Output the [X, Y] coordinate of the center of the cell containing the given text.  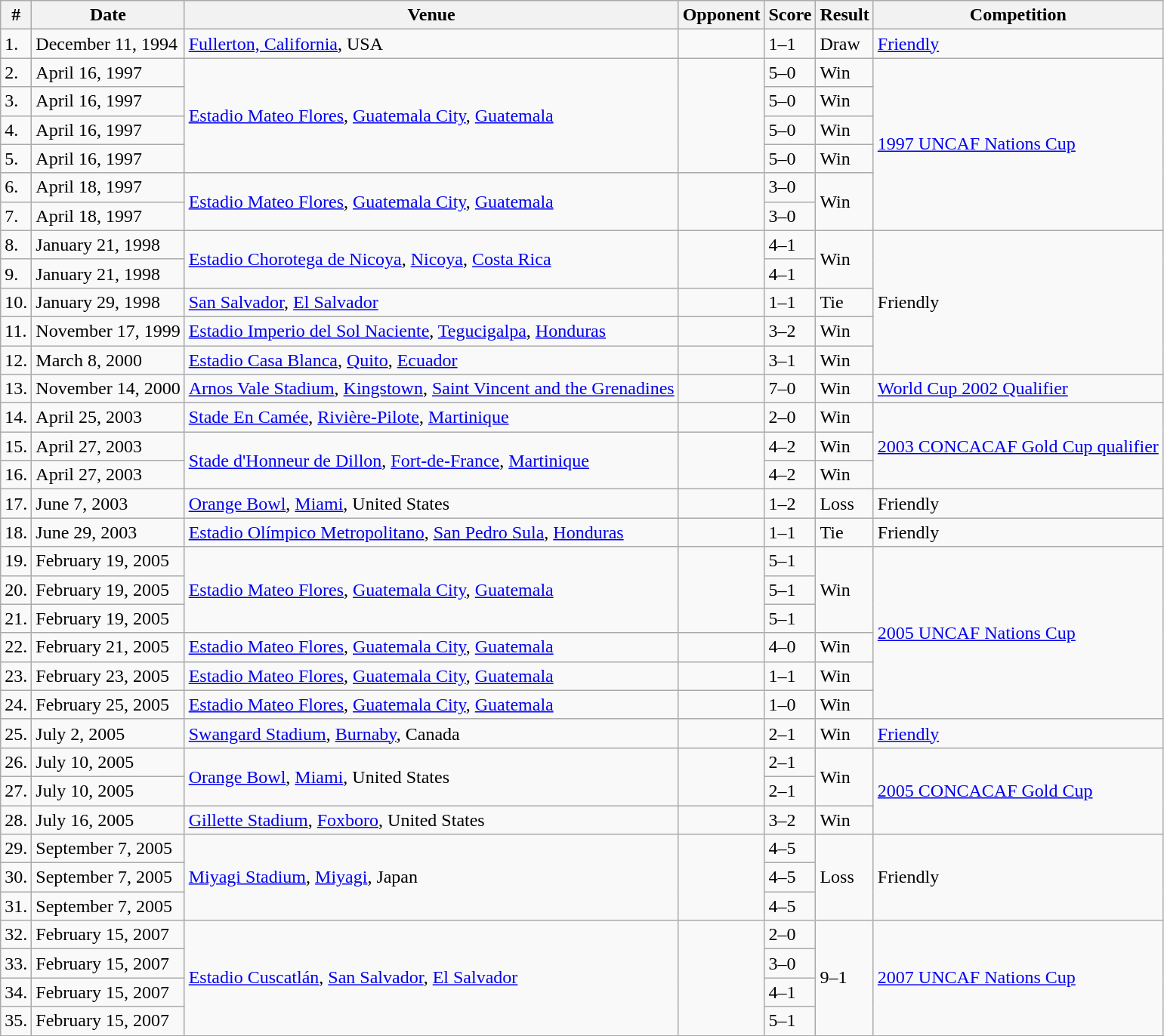
2005 CONCACAF Gold Cup [1018, 791]
Opponent [721, 15]
12. [17, 360]
4–0 [790, 647]
14. [17, 418]
Result [844, 15]
Gillette Stadium, Foxboro, United States [431, 819]
15. [17, 446]
World Cup 2002 Qualifier [1018, 389]
November 14, 2000 [108, 389]
7–0 [790, 389]
17. [17, 504]
November 17, 1999 [108, 331]
February 23, 2005 [108, 676]
February 21, 2005 [108, 647]
2. [17, 72]
9–1 [844, 978]
2007 UNCAF Nations Cup [1018, 978]
25. [17, 733]
35. [17, 1021]
Score [790, 15]
8. [17, 245]
3. [17, 101]
1–0 [790, 705]
11. [17, 331]
13. [17, 389]
28. [17, 819]
29. [17, 849]
February 25, 2005 [108, 705]
23. [17, 676]
33. [17, 964]
Estadio Imperio del Sol Naciente, Tegucigalpa, Honduras [431, 331]
July 16, 2005 [108, 819]
18. [17, 532]
26. [17, 762]
Stade En Camée, Rivière-Pilote, Martinique [431, 418]
32. [17, 935]
Venue [431, 15]
# [17, 15]
1–2 [790, 504]
April 25, 2003 [108, 418]
2003 CONCACAF Gold Cup qualifier [1018, 446]
June 7, 2003 [108, 504]
2005 UNCAF Nations Cup [1018, 633]
1997 UNCAF Nations Cup [1018, 144]
Estadio Olímpico Metropolitano, San Pedro Sula, Honduras [431, 532]
24. [17, 705]
20. [17, 590]
Stade d'Honneur de Dillon, Fort-de-France, Martinique [431, 461]
19. [17, 561]
Arnos Vale Stadium, Kingstown, Saint Vincent and the Grenadines [431, 389]
Draw [844, 44]
5. [17, 159]
3–1 [790, 360]
30. [17, 877]
January 29, 1998 [108, 302]
July 2, 2005 [108, 733]
22. [17, 647]
Estadio Cuscatlán, San Salvador, El Salvador [431, 978]
Estadio Casa Blanca, Quito, Ecuador [431, 360]
December 11, 1994 [108, 44]
Swangard Stadium, Burnaby, Canada [431, 733]
San Salvador, El Salvador [431, 302]
34. [17, 992]
21. [17, 618]
Date [108, 15]
7. [17, 216]
Competition [1018, 15]
4. [17, 130]
1. [17, 44]
10. [17, 302]
31. [17, 906]
6. [17, 187]
16. [17, 475]
27. [17, 791]
Fullerton, California, USA [431, 44]
Estadio Chorotega de Nicoya, Nicoya, Costa Rica [431, 259]
Miyagi Stadium, Miyagi, Japan [431, 877]
June 29, 2003 [108, 532]
9. [17, 273]
March 8, 2000 [108, 360]
